Find where the given text appears and provide that cell's center as [X, Y] coordinate. 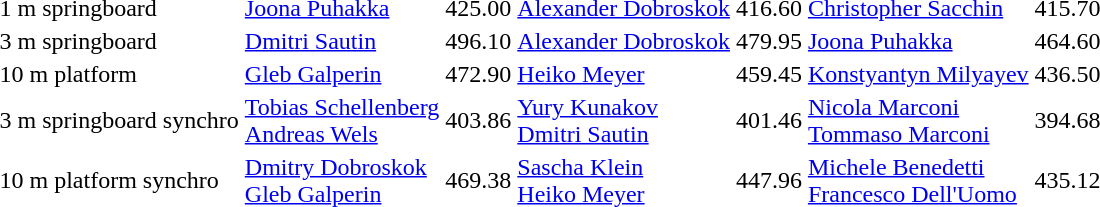
Heiko Meyer [624, 74]
Alexander Dobroskok [624, 41]
459.45 [768, 74]
Konstyantyn Milyayev [918, 74]
Yury Kunakov Dmitri Sautin [624, 120]
401.46 [768, 120]
Dmitri Sautin [342, 41]
472.90 [478, 74]
403.86 [478, 120]
496.10 [478, 41]
479.95 [768, 41]
Gleb Galperin [342, 74]
Joona Puhakka [918, 41]
Tobias Schellenberg Andreas Wels [342, 120]
Nicola Marconi Tommaso Marconi [918, 120]
